Detect which cell encompasses the target text, then output its [X, Y] center coordinate. 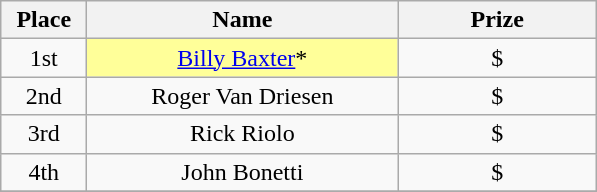
Roger Van Driesen [242, 96]
2nd [44, 96]
John Bonetti [242, 172]
4th [44, 172]
Place [44, 20]
Rick Riolo [242, 134]
1st [44, 58]
Billy Baxter* [242, 58]
3rd [44, 134]
Prize [498, 20]
Name [242, 20]
